Extract the (x, y) coordinate from the center of the cell holding the provided text.  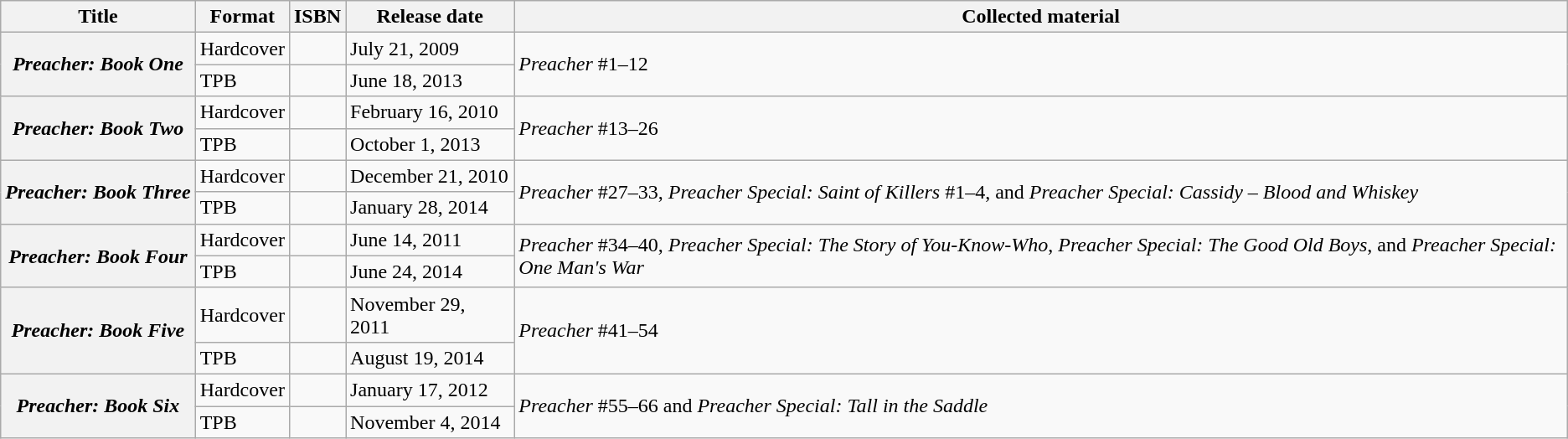
Release date (431, 17)
December 21, 2010 (431, 176)
January 17, 2012 (431, 390)
Preacher: Book Six (98, 405)
November 4, 2014 (431, 421)
February 16, 2010 (431, 112)
November 29, 2011 (431, 315)
July 21, 2009 (431, 49)
June 24, 2014 (431, 271)
Preacher: Book Three (98, 192)
Preacher #34–40, Preacher Special: The Story of You-Know-Who, Preacher Special: The Good Old Boys, and Preacher Special: One Man's War (1040, 256)
Preacher #41–54 (1040, 330)
Preacher: Book Two (98, 128)
Title (98, 17)
ISBN (317, 17)
Preacher: Book One (98, 65)
Preacher #27–33, Preacher Special: Saint of Killers #1–4, and Preacher Special: Cassidy – Blood and Whiskey (1040, 192)
Preacher #1–12 (1040, 65)
Preacher: Book Five (98, 330)
January 28, 2014 (431, 208)
August 19, 2014 (431, 358)
Collected material (1040, 17)
Preacher #55–66 and Preacher Special: Tall in the Saddle (1040, 405)
Preacher: Book Four (98, 256)
October 1, 2013 (431, 144)
June 14, 2011 (431, 240)
June 18, 2013 (431, 80)
Preacher #13–26 (1040, 128)
Format (242, 17)
